Determine the (X, Y) coordinate at the center of the cell enclosing the given text.  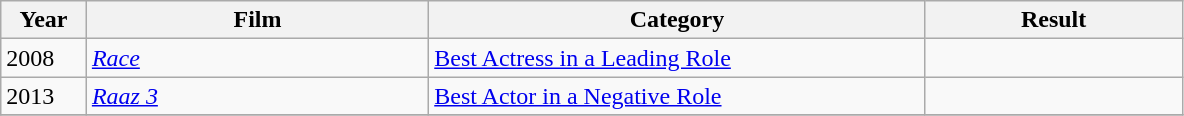
Race (257, 58)
Raaz 3 (257, 96)
Best Actress in a Leading Role (677, 58)
Best Actor in a Negative Role (677, 96)
Category (677, 20)
Film (257, 20)
2008 (44, 58)
2013 (44, 96)
Result (1054, 20)
Year (44, 20)
